Scan for the cell matching the given text and deliver its [x, y] coordinate at center. 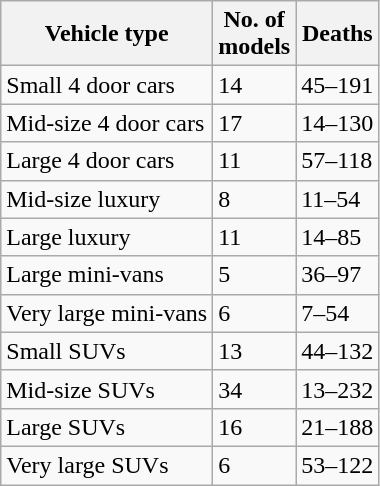
Mid-size 4 door cars [107, 123]
Mid-size SUVs [107, 389]
Large SUVs [107, 427]
Very large SUVs [107, 465]
13–232 [338, 389]
21–188 [338, 427]
11–54 [338, 199]
Mid-size luxury [107, 199]
13 [254, 351]
57–118 [338, 161]
Large luxury [107, 237]
17 [254, 123]
Small SUVs [107, 351]
Deaths [338, 34]
16 [254, 427]
45–191 [338, 85]
7–54 [338, 313]
5 [254, 275]
14–130 [338, 123]
Small 4 door cars [107, 85]
14–85 [338, 237]
36–97 [338, 275]
Large 4 door cars [107, 161]
No. ofmodels [254, 34]
34 [254, 389]
14 [254, 85]
53–122 [338, 465]
44–132 [338, 351]
Large mini-vans [107, 275]
8 [254, 199]
Vehicle type [107, 34]
Very large mini-vans [107, 313]
